Pinpoint the cell where the given text exists, returning its (x, y) midpoint coordinate. 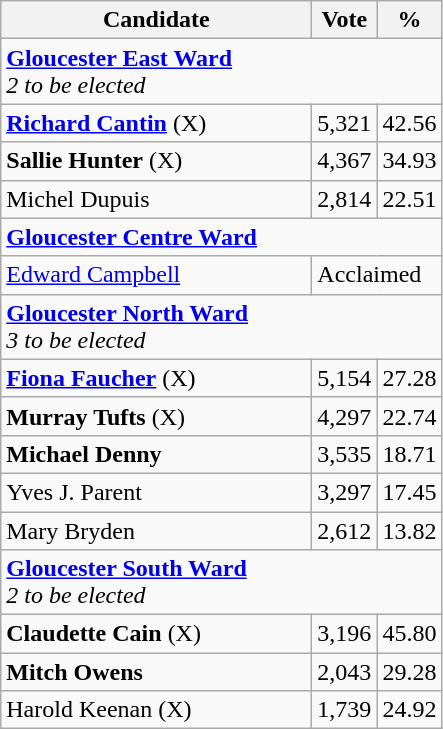
Michel Dupuis (156, 199)
17.45 (410, 492)
Acclaimed (377, 275)
Yves J. Parent (156, 492)
% (410, 20)
Mary Bryden (156, 531)
3,196 (344, 634)
2,612 (344, 531)
45.80 (410, 634)
1,739 (344, 710)
22.74 (410, 416)
Harold Keenan (X) (156, 710)
18.71 (410, 454)
2,043 (344, 672)
2,814 (344, 199)
4,297 (344, 416)
42.56 (410, 123)
Gloucester East Ward 2 to be elected (222, 72)
13.82 (410, 531)
5,154 (344, 378)
Candidate (156, 20)
Fiona Faucher (X) (156, 378)
Gloucester South Ward 2 to be elected (222, 582)
Mitch Owens (156, 672)
Gloucester Centre Ward (222, 237)
Richard Cantin (X) (156, 123)
24.92 (410, 710)
Michael Denny (156, 454)
4,367 (344, 161)
5,321 (344, 123)
Gloucester North Ward 3 to be elected (222, 326)
3,297 (344, 492)
34.93 (410, 161)
Vote (344, 20)
Murray Tufts (X) (156, 416)
29.28 (410, 672)
3,535 (344, 454)
Edward Campbell (156, 275)
22.51 (410, 199)
Claudette Cain (X) (156, 634)
27.28 (410, 378)
Sallie Hunter (X) (156, 161)
